Return the [x, y] coordinate for the center point of the cell that contains the specified text.  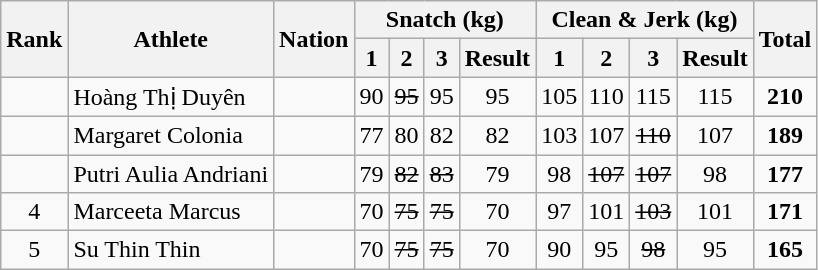
189 [785, 135]
80 [406, 135]
4 [34, 212]
210 [785, 97]
Margaret Colonia [171, 135]
5 [34, 250]
Su Thin Thin [171, 250]
171 [785, 212]
165 [785, 250]
Putri Aulia Andriani [171, 173]
97 [560, 212]
Clean & Jerk (kg) [645, 20]
105 [560, 97]
Athlete [171, 39]
Marceeta Marcus [171, 212]
77 [372, 135]
Hoàng Thị Duyên [171, 97]
Snatch (kg) [445, 20]
Nation [314, 39]
177 [785, 173]
83 [442, 173]
Total [785, 39]
Rank [34, 39]
